Find where the given text appears and provide that cell's center as [X, Y] coordinate. 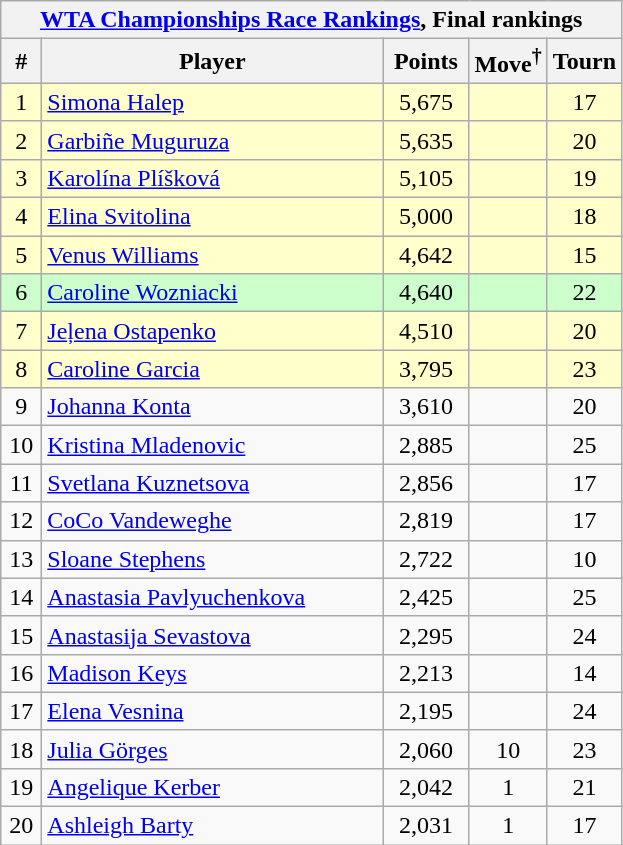
3 [22, 178]
Move† [508, 62]
Svetlana Kuznetsova [212, 483]
5,105 [426, 178]
Tourn [584, 62]
2,425 [426, 597]
4,510 [426, 331]
2,060 [426, 749]
Player [212, 62]
2,213 [426, 673]
Venus Williams [212, 255]
Elena Vesnina [212, 711]
5 [22, 255]
Garbiñe Muguruza [212, 140]
Anastasia Pavlyuchenkova [212, 597]
2,042 [426, 787]
2,295 [426, 635]
Simona Halep [212, 102]
2 [22, 140]
Angelique Kerber [212, 787]
Julia Görges [212, 749]
7 [22, 331]
3,610 [426, 407]
WTA Championships Race Rankings, Final rankings [312, 20]
6 [22, 293]
4,642 [426, 255]
Jeļena Ostapenko [212, 331]
Anastasija Sevastova [212, 635]
8 [22, 369]
2,195 [426, 711]
Kristina Mladenovic [212, 445]
3,795 [426, 369]
13 [22, 559]
Sloane Stephens [212, 559]
5,635 [426, 140]
Elina Svitolina [212, 217]
4,640 [426, 293]
Caroline Wozniacki [212, 293]
2,856 [426, 483]
21 [584, 787]
5,675 [426, 102]
CoCo Vandeweghe [212, 521]
11 [22, 483]
2,819 [426, 521]
4 [22, 217]
5,000 [426, 217]
Johanna Konta [212, 407]
Ashleigh Barty [212, 826]
22 [584, 293]
16 [22, 673]
Points [426, 62]
# [22, 62]
Karolína Plíšková [212, 178]
Caroline Garcia [212, 369]
9 [22, 407]
12 [22, 521]
Madison Keys [212, 673]
2,722 [426, 559]
2,031 [426, 826]
2,885 [426, 445]
